Output the (X, Y) coordinate of the center of the cell containing the given text.  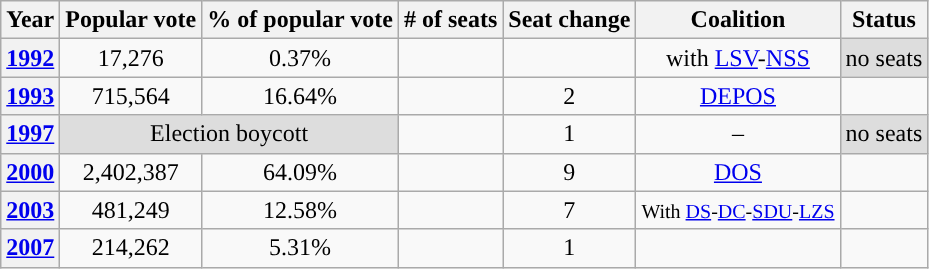
2007 (30, 248)
– (738, 134)
7 (570, 210)
481,249 (131, 210)
Seat change (570, 20)
17,276 (131, 58)
0.37% (300, 58)
Year (30, 20)
1992 (30, 58)
Election boycott (230, 134)
2000 (30, 172)
Status (884, 20)
DOS (738, 172)
Coalition (738, 20)
% of popular vote (300, 20)
12.58% (300, 210)
DEPOS (738, 96)
5.31% (300, 248)
214,262 (131, 248)
With DS-DC-SDU-LZS (738, 210)
Popular vote (131, 20)
2,402,387 (131, 172)
715,564 (131, 96)
9 (570, 172)
with LSV-NSS (738, 58)
16.64% (300, 96)
# of seats (450, 20)
1997 (30, 134)
2 (570, 96)
1993 (30, 96)
2003 (30, 210)
64.09% (300, 172)
